Identify which cell holds the provided text, then report its [x, y] central coordinate. 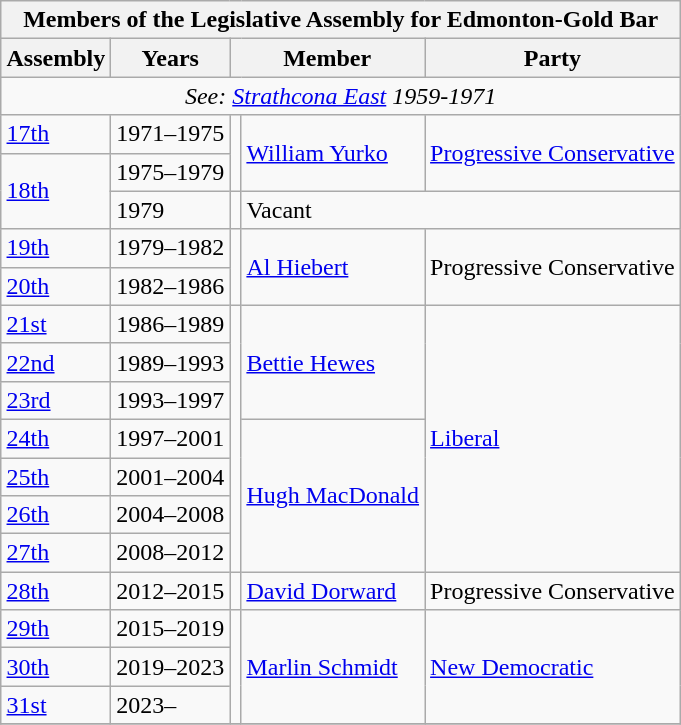
1982–1986 [170, 286]
30th [56, 667]
27th [56, 553]
Hugh MacDonald [333, 495]
1986–1989 [170, 324]
Member [328, 58]
William Yurko [333, 153]
2001–2004 [170, 477]
2023– [170, 705]
23rd [56, 400]
2015–2019 [170, 629]
Liberal [553, 438]
1993–1997 [170, 400]
1979 [170, 210]
2008–2012 [170, 553]
22nd [56, 362]
Marlin Schmidt [333, 667]
31st [56, 705]
Assembly [56, 58]
Members of the Legislative Assembly for Edmonton-Gold Bar [340, 20]
26th [56, 515]
29th [56, 629]
2004–2008 [170, 515]
David Dorward [333, 591]
21st [56, 324]
1979–1982 [170, 248]
2019–2023 [170, 667]
19th [56, 248]
Years [170, 58]
1971–1975 [170, 134]
24th [56, 438]
2012–2015 [170, 591]
1989–1993 [170, 362]
Vacant [460, 210]
1975–1979 [170, 172]
17th [56, 134]
Al Hiebert [333, 267]
See: Strathcona East 1959-1971 [340, 96]
Party [553, 58]
1997–2001 [170, 438]
New Democratic [553, 667]
25th [56, 477]
18th [56, 191]
20th [56, 286]
28th [56, 591]
Bettie Hewes [333, 362]
